Return (x, y) of the center of cell containing provided text 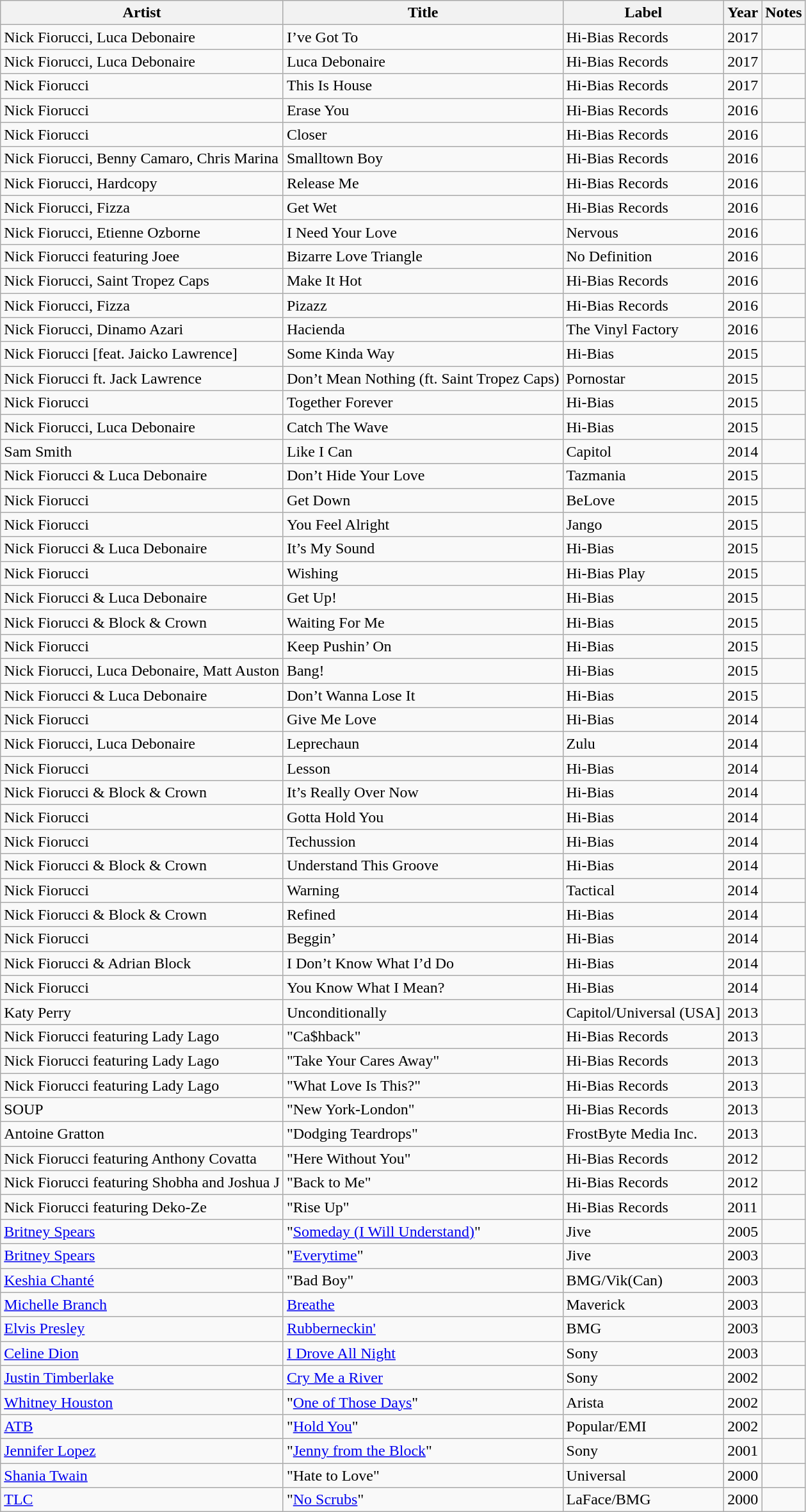
"Someday (I Will Understand)" (423, 1232)
Gotta Hold You (423, 817)
Popular/EMI (643, 1426)
Notes (784, 13)
I’ve Got To (423, 37)
Label (643, 13)
No Definition (643, 256)
Nick Fiorucci ft. Jack Lawrence (142, 378)
SOUP (142, 1110)
Nick Fiorucci featuring Anthony Covatta (142, 1158)
Hi-Bias Play (643, 573)
Arista (643, 1402)
Shania Twain (142, 1475)
Nick Fiorucci featuring Shobha and Joshua J (142, 1183)
Nervous (643, 232)
Catch The Wave (423, 427)
"Dodging Teardrops" (423, 1134)
Unconditionally (423, 1012)
Don’t Mean Nothing (ft. Saint Tropez Caps) (423, 378)
"Everytime" (423, 1256)
ATB (142, 1426)
Cry Me a River (423, 1378)
Pizazz (423, 305)
Nick Fiorucci, Etienne Ozborne (142, 232)
FrostByte Media Inc. (643, 1134)
"Hate to Love" (423, 1475)
"Take Your Cares Away" (423, 1061)
It’s My Sound (423, 549)
Maverick (643, 1305)
You Know What I Mean? (423, 988)
Beggin’ (423, 939)
Celine Dion (142, 1353)
Erase You (423, 110)
2011 (743, 1207)
"Here Without You" (423, 1158)
Jango (643, 524)
Like I Can (423, 451)
Artist (142, 13)
"Hold You" (423, 1426)
2005 (743, 1232)
Rubberneckin' (423, 1329)
Jennifer Lopez (142, 1451)
Waiting For Me (423, 622)
Bang! (423, 671)
Bizarre Love Triangle (423, 256)
Nick Fiorucci, Saint Tropez Caps (142, 280)
Elvis Presley (142, 1329)
Michelle Branch (142, 1305)
"Bad Boy" (423, 1280)
Zulu (643, 744)
"Back to Me" (423, 1183)
Title (423, 13)
Some Kinda Way (423, 354)
Justin Timberlake (142, 1378)
Keep Pushin’ On (423, 646)
Universal (643, 1475)
"Jenny from the Block" (423, 1451)
Pornostar (643, 378)
This Is House (423, 86)
LaFace/BMG (643, 1500)
You Feel Alright (423, 524)
"No Scrubs" (423, 1500)
BeLove (643, 500)
2001 (743, 1451)
Nick Fiorucci [feat. Jaicko Lawrence] (142, 354)
Nick Fiorucci & Adrian Block (142, 963)
The Vinyl Factory (643, 330)
It’s Really Over Now (423, 793)
Nick Fiorucci, Dinamo Azari (142, 330)
Nick Fiorucci, Hardcopy (142, 183)
I Drove All Night (423, 1353)
Give Me Love (423, 720)
Get Wet (423, 207)
Techussion (423, 841)
Luca Debonaire (423, 61)
Sam Smith (142, 451)
"What Love Is This?" (423, 1085)
Nick Fiorucci featuring Deko-Ze (142, 1207)
"Ca$hback" (423, 1036)
Get Down (423, 500)
"Rise Up" (423, 1207)
Antoine Gratton (142, 1134)
Make It Hot (423, 280)
Tazmania (643, 476)
Warning (423, 890)
Capitol/Universal (USA] (643, 1012)
Lesson (423, 768)
"New York-London" (423, 1110)
Together Forever (423, 403)
Don’t Wanna Lose It (423, 695)
Breathe (423, 1305)
Closer (423, 134)
Year (743, 13)
I Need Your Love (423, 232)
Release Me (423, 183)
Nick Fiorucci, Benny Camaro, Chris Marina (142, 159)
I Don’t Know What I’d Do (423, 963)
Don’t Hide Your Love (423, 476)
TLC (142, 1500)
Wishing (423, 573)
Hacienda (423, 330)
Capitol (643, 451)
BMG (643, 1329)
Refined (423, 915)
Nick Fiorucci, Luca Debonaire, Matt Auston (142, 671)
Tactical (643, 890)
Nick Fiorucci featuring Joee (142, 256)
BMG/Vik(Can) (643, 1280)
Whitney Houston (142, 1402)
Understand This Groove (423, 866)
"One of Those Days" (423, 1402)
Get Up! (423, 597)
Leprechaun (423, 744)
Keshia Chanté (142, 1280)
Katy Perry (142, 1012)
Smalltown Boy (423, 159)
